Identify which cell holds the provided text, then report its [x, y] central coordinate. 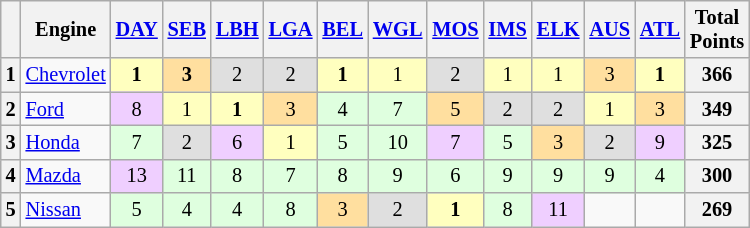
LGA [291, 29]
325 [717, 142]
ATL [660, 29]
300 [717, 176]
DAY [137, 29]
Ford [66, 109]
349 [717, 109]
WGL [398, 29]
SEB [187, 29]
10 [398, 142]
269 [717, 210]
MOS [455, 29]
Honda [66, 142]
AUS [609, 29]
366 [717, 75]
BEL [342, 29]
Mazda [66, 176]
IMS [508, 29]
ELK [558, 29]
LBH [238, 29]
Engine [66, 29]
Nissan [66, 210]
13 [137, 176]
TotalPoints [717, 29]
Chevrolet [66, 75]
